Return (x, y) of the center of cell containing provided text 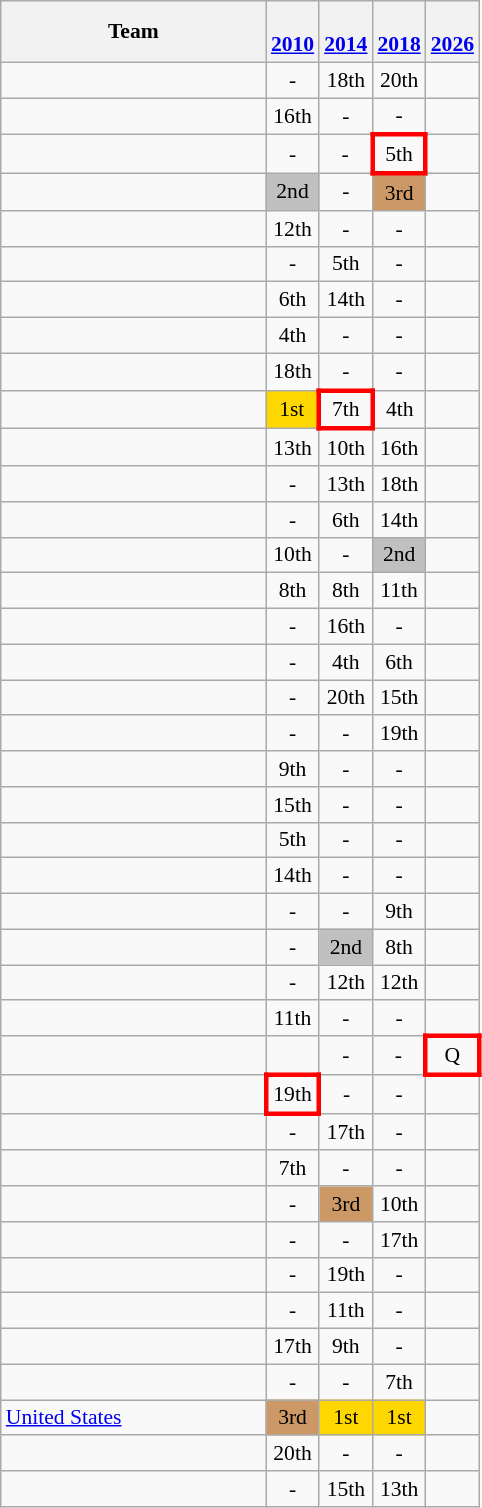
Q (452, 1056)
United States (134, 1418)
2014 (346, 32)
2026 (452, 32)
Team (134, 32)
2018 (398, 32)
2010 (292, 32)
